Provide the [X, Y] coordinate of the cell's center where the given text is located.  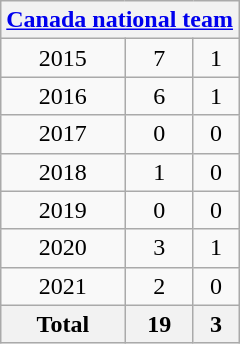
2015 [63, 58]
Canada national team [120, 20]
2018 [63, 172]
2020 [63, 248]
7 [160, 58]
2019 [63, 210]
19 [160, 324]
2021 [63, 286]
Total [63, 324]
2017 [63, 134]
2016 [63, 96]
2 [160, 286]
6 [160, 96]
